Return the [x, y] coordinate for the center point of the cell that contains the specified text.  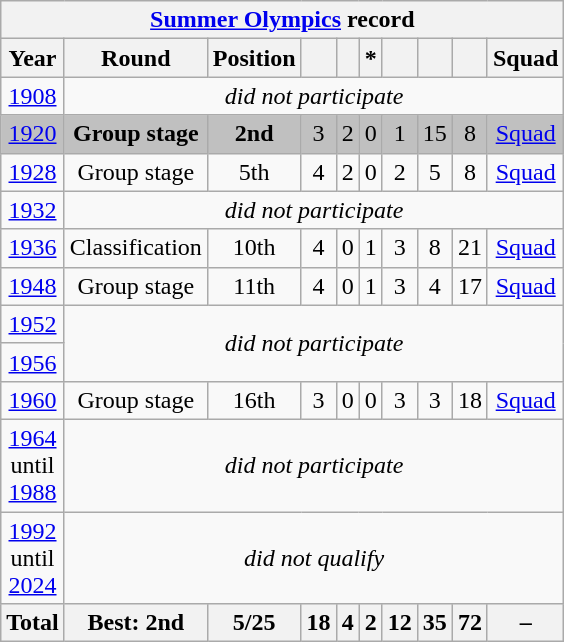
1928 [33, 172]
5/25 [254, 623]
16th [254, 400]
1960 [33, 400]
17 [470, 286]
10th [254, 248]
Total [33, 623]
* [370, 58]
1908 [33, 96]
1936 [33, 248]
Summer Olympics record [282, 20]
1932 [33, 210]
1920 [33, 134]
Year [33, 58]
2nd [254, 134]
1952 [33, 324]
Position [254, 58]
1948 [33, 286]
72 [470, 623]
Classification [136, 248]
did not qualify [314, 558]
Best: 2nd [136, 623]
5th [254, 172]
5 [434, 172]
35 [434, 623]
1956 [33, 362]
– [525, 623]
Round [136, 58]
1992until 2024 [33, 558]
12 [400, 623]
1964until 1988 [33, 465]
21 [470, 248]
15 [434, 134]
11th [254, 286]
